Provide the [x, y] coordinate of the cell's center where the given text is located.  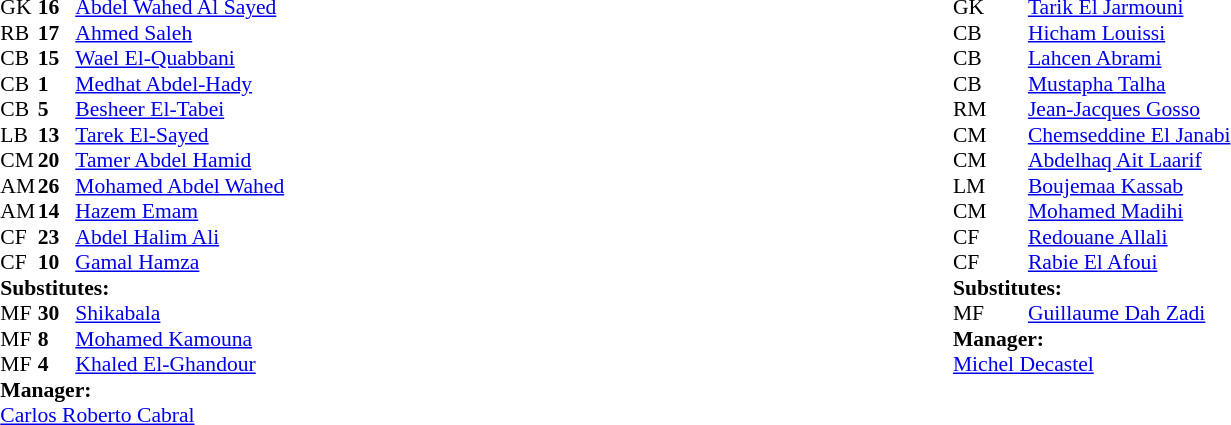
Redouane Allali [1130, 237]
4 [57, 365]
Tamer Abdel Hamid [180, 161]
26 [57, 186]
Boujemaa Kassab [1130, 186]
15 [57, 59]
Michel Decastel [1092, 365]
30 [57, 313]
17 [57, 33]
10 [57, 263]
Wael El-Quabbani [180, 59]
20 [57, 161]
Rabie El Afoui [1130, 263]
Chemseddine El Janabi [1130, 135]
Mohamed Kamouna [180, 339]
8 [57, 339]
Hicham Louissi [1130, 33]
14 [57, 211]
LB [19, 135]
1 [57, 84]
Mohamed Madihi [1130, 211]
RM [972, 109]
Ahmed Saleh [180, 33]
Besheer El-Tabei [180, 109]
Tarek El-Sayed [180, 135]
Khaled El-Ghandour [180, 365]
Hazem Emam [180, 211]
Lahcen Abrami [1130, 59]
5 [57, 109]
Gamal Hamza [180, 263]
Shikabala [180, 313]
Guillaume Dah Zadi [1130, 313]
Abdel Halim Ali [180, 237]
Mohamed Abdel Wahed [180, 186]
13 [57, 135]
RB [19, 33]
LM [972, 186]
23 [57, 237]
Jean-Jacques Gosso [1130, 109]
Medhat Abdel-Hady [180, 84]
Abdelhaq Ait Laarif [1130, 161]
Mustapha Talha [1130, 84]
